Return the (x, y) coordinate for the center point of the cell that contains the specified text.  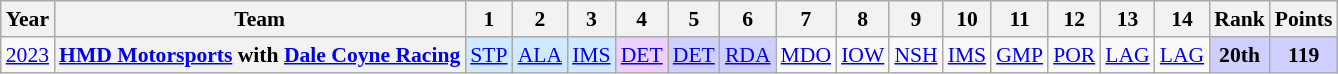
GMP (1020, 55)
11 (1020, 19)
IOW (862, 55)
HMD Motorsports with Dale Coyne Racing (260, 55)
13 (1127, 19)
STP (488, 55)
5 (694, 19)
14 (1182, 19)
Team (260, 19)
2023 (28, 55)
Rank (1240, 19)
119 (1304, 55)
Year (28, 19)
POR (1074, 55)
ALA (540, 55)
4 (642, 19)
20th (1240, 55)
1 (488, 19)
6 (748, 19)
10 (968, 19)
8 (862, 19)
9 (916, 19)
7 (806, 19)
MDO (806, 55)
NSH (916, 55)
12 (1074, 19)
Points (1304, 19)
2 (540, 19)
RDA (748, 55)
3 (592, 19)
